Search for the cell housing the specified text and yield its (X, Y) center coordinate. 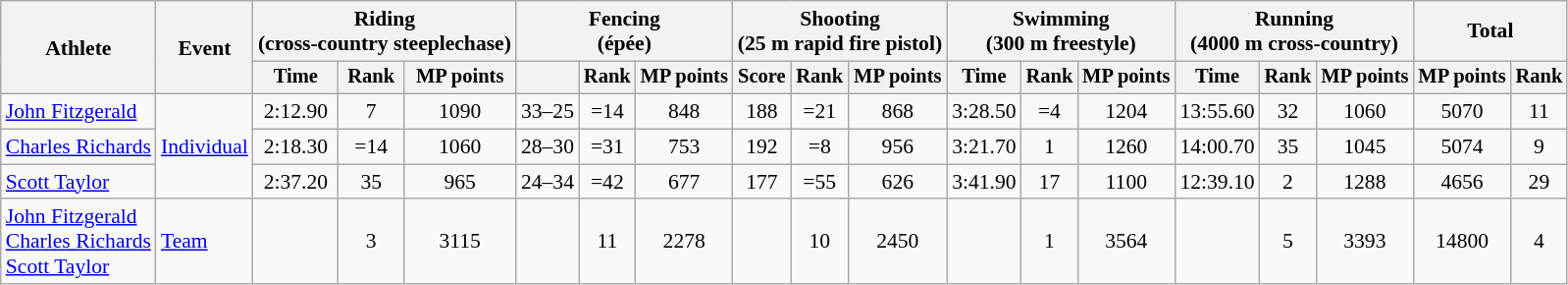
2:37.20 (296, 182)
9 (1540, 147)
13:55.60 (1217, 112)
=42 (607, 182)
Fencing(épée) (624, 31)
=55 (819, 182)
28–30 (548, 147)
=31 (607, 147)
Total (1490, 31)
Running(4000 m cross-country) (1293, 31)
Scott Taylor (78, 182)
4656 (1462, 182)
965 (459, 182)
=4 (1050, 112)
5 (1288, 242)
Swimming(300 m freestyle) (1061, 31)
2:18.30 (296, 147)
177 (761, 182)
1090 (459, 112)
2450 (897, 242)
Score (761, 78)
5074 (1462, 147)
188 (761, 112)
753 (685, 147)
868 (897, 112)
848 (685, 112)
John FitzgeraldCharles RichardsScott Taylor (78, 242)
2 (1288, 182)
3:21.70 (983, 147)
=21 (819, 112)
7 (371, 112)
=8 (819, 147)
3:41.90 (983, 182)
32 (1288, 112)
17 (1050, 182)
Charles Richards (78, 147)
Individual (204, 147)
956 (897, 147)
3:28.50 (983, 112)
1288 (1364, 182)
3564 (1126, 242)
29 (1540, 182)
John Fitzgerald (78, 112)
12:39.10 (1217, 182)
4 (1540, 242)
1100 (1126, 182)
Team (204, 242)
5070 (1462, 112)
2278 (685, 242)
1204 (1126, 112)
14:00.70 (1217, 147)
2:12.90 (296, 112)
1260 (1126, 147)
Riding(cross-country steeplechase) (385, 31)
33–25 (548, 112)
14800 (1462, 242)
192 (761, 147)
Shooting(25 m rapid fire pistol) (840, 31)
3 (371, 242)
626 (897, 182)
24–34 (548, 182)
1045 (1364, 147)
10 (819, 242)
Athlete (78, 47)
Event (204, 47)
677 (685, 182)
3115 (459, 242)
3393 (1364, 242)
